Output the (X, Y) coordinate of the center of the cell containing the given text.  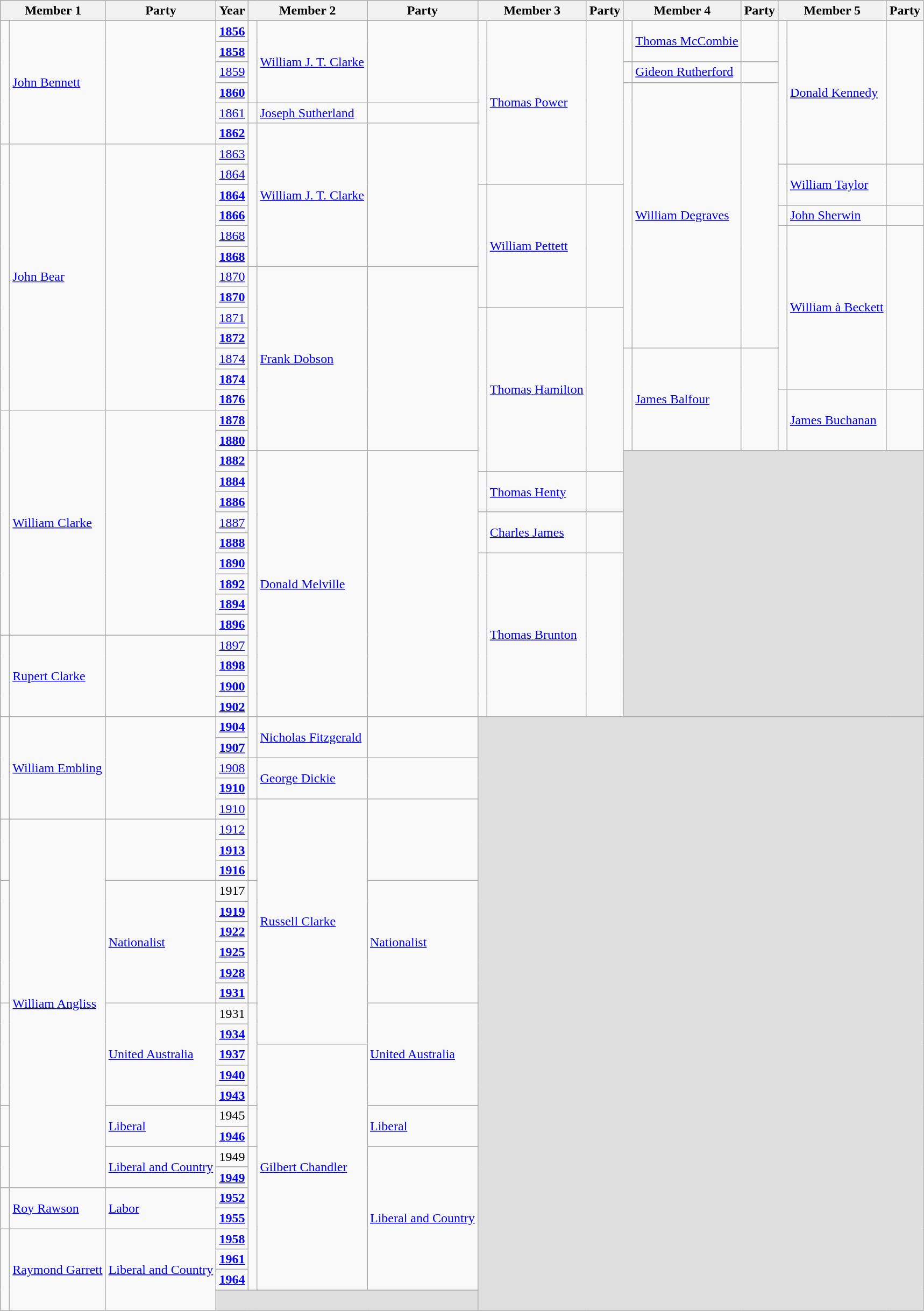
1945 (232, 1116)
Raymond Garrett (58, 1269)
John Bear (58, 276)
Thomas McCombie (687, 41)
1871 (232, 318)
1894 (232, 604)
Nicholas Fitzgerald (312, 737)
Donald Kennedy (837, 92)
1919 (232, 911)
William Degraves (687, 215)
Member 3 (532, 11)
Member 5 (832, 11)
1940 (232, 1075)
1863 (232, 154)
John Sherwin (837, 215)
1916 (232, 870)
1946 (232, 1136)
1943 (232, 1095)
Gilbert Chandler (312, 1167)
Charles James (537, 532)
Thomas Power (537, 103)
Year (232, 11)
Joseph Sutherland (312, 113)
1958 (232, 1238)
John Bennett (58, 82)
1934 (232, 1034)
Member 2 (308, 11)
Rupert Clarke (58, 676)
1882 (232, 461)
Frank Dobson (312, 359)
1897 (232, 645)
Roy Rawson (58, 1208)
1928 (232, 973)
1955 (232, 1218)
James Buchanan (837, 420)
1937 (232, 1054)
1917 (232, 890)
1862 (232, 133)
William Taylor (837, 184)
1876 (232, 400)
William Pettett (537, 246)
Member 4 (682, 11)
1908 (232, 768)
1912 (232, 829)
1902 (232, 707)
1925 (232, 952)
1866 (232, 215)
1913 (232, 850)
1860 (232, 92)
Member 1 (53, 11)
George Dickie (312, 778)
William Clarke (58, 523)
Thomas Brunton (537, 635)
1861 (232, 113)
1961 (232, 1259)
Gideon Rutherford (687, 72)
Russell Clarke (312, 922)
1900 (232, 686)
Thomas Henty (537, 491)
1856 (232, 31)
1896 (232, 625)
1878 (232, 420)
1886 (232, 502)
1872 (232, 338)
1907 (232, 747)
1952 (232, 1198)
William Angliss (58, 1003)
1898 (232, 666)
1904 (232, 727)
1880 (232, 440)
1859 (232, 72)
1964 (232, 1280)
William Embling (58, 768)
Thomas Hamilton (537, 389)
William à Beckett (837, 307)
1922 (232, 932)
1892 (232, 583)
Donald Melville (312, 584)
Labor (161, 1208)
James Balfour (687, 400)
1887 (232, 522)
1858 (232, 52)
1884 (232, 481)
1888 (232, 543)
1890 (232, 563)
